Search for the cell housing the specified text and yield its [x, y] center coordinate. 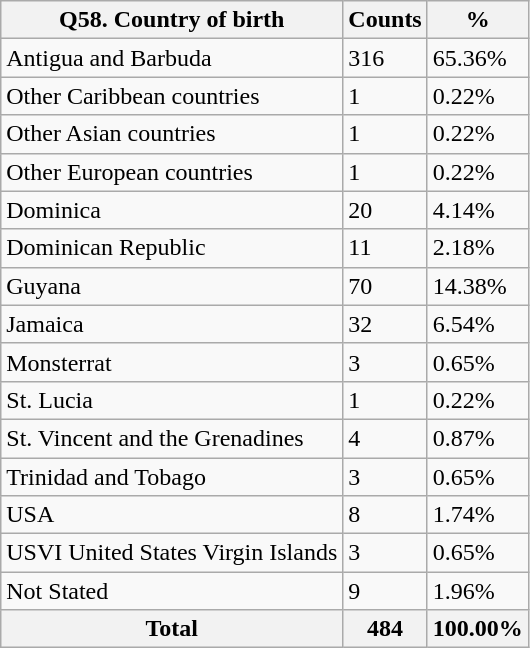
Monsterrat [172, 362]
32 [385, 324]
Counts [385, 20]
St. Lucia [172, 400]
9 [385, 591]
4 [385, 438]
Not Stated [172, 591]
Other European countries [172, 172]
USVI United States Virgin Islands [172, 553]
Q58. Country of birth [172, 20]
Trinidad and Tobago [172, 477]
Total [172, 629]
1.96% [478, 591]
Jamaica [172, 324]
4.14% [478, 210]
Antigua and Barbuda [172, 58]
Dominican Republic [172, 248]
2.18% [478, 248]
11 [385, 248]
Guyana [172, 286]
70 [385, 286]
% [478, 20]
1.74% [478, 515]
0.87% [478, 438]
20 [385, 210]
14.38% [478, 286]
USA [172, 515]
St. Vincent and the Grenadines [172, 438]
6.54% [478, 324]
100.00% [478, 629]
316 [385, 58]
65.36% [478, 58]
Other Caribbean countries [172, 96]
8 [385, 515]
Other Asian countries [172, 134]
484 [385, 629]
Dominica [172, 210]
